Scan for the cell matching the given text and deliver its (x, y) coordinate at center. 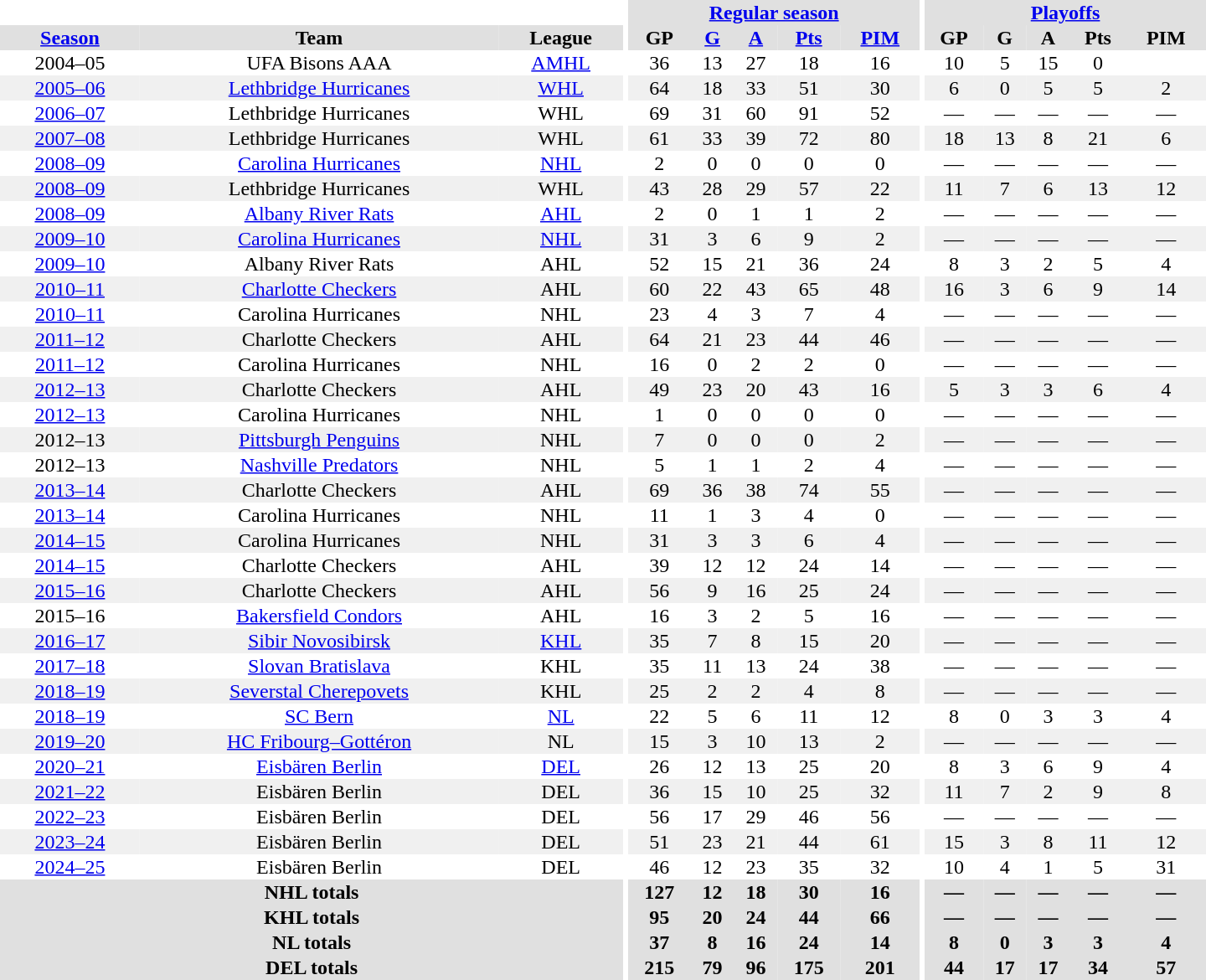
2005–06 (70, 88)
NL totals (312, 942)
League (561, 38)
NHL totals (312, 892)
2023–24 (70, 842)
2024–25 (70, 867)
Team (319, 38)
2021–22 (70, 792)
95 (660, 917)
37 (660, 942)
Season (70, 38)
Playoffs (1065, 13)
175 (809, 967)
Bakersfield Condors (319, 616)
28 (713, 188)
HC Fribourg–Gottéron (319, 741)
48 (879, 289)
KHL totals (312, 917)
201 (879, 967)
49 (660, 389)
2017–18 (70, 666)
2019–20 (70, 741)
127 (660, 892)
Sibir Novosibirsk (319, 641)
91 (809, 113)
Slovan Bratislava (319, 666)
2006–07 (70, 113)
215 (660, 967)
SC Bern (319, 716)
79 (713, 967)
2022–23 (70, 817)
Severstal Cherepovets (319, 691)
96 (756, 967)
Regular season (774, 13)
UFA Bisons AAA (319, 63)
55 (879, 490)
Nashville Predators (319, 465)
2020–21 (70, 766)
DEL totals (312, 967)
AMHL (561, 63)
66 (879, 917)
Pittsburgh Penguins (319, 440)
80 (879, 138)
2016–17 (70, 641)
65 (809, 289)
2004–05 (70, 63)
26 (660, 766)
74 (809, 490)
27 (756, 63)
72 (809, 138)
34 (1097, 967)
2007–08 (70, 138)
